Scan for the cell matching the given text and deliver its [x, y] coordinate at center. 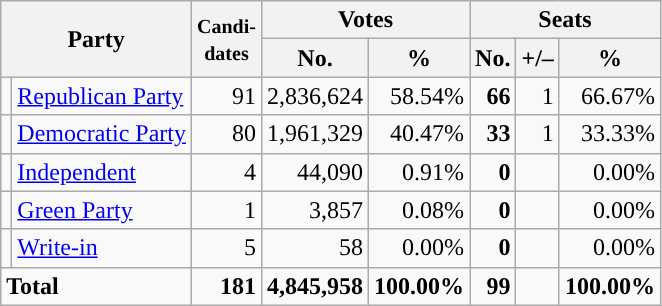
58.54% [420, 96]
33 [493, 134]
Write-in [102, 248]
66 [493, 96]
+/– [538, 58]
Party [96, 39]
181 [226, 286]
Democratic Party [102, 134]
2,836,624 [314, 96]
40.47% [420, 134]
99 [493, 286]
0.91% [420, 172]
Candi-dates [226, 39]
33.33% [610, 134]
Votes [365, 20]
44,090 [314, 172]
4 [226, 172]
91 [226, 96]
3,857 [314, 210]
Total [96, 286]
0.08% [420, 210]
80 [226, 134]
4,845,958 [314, 286]
66.67% [610, 96]
5 [226, 248]
Seats [566, 20]
58 [314, 248]
1,961,329 [314, 134]
Green Party [102, 210]
Independent [102, 172]
Republican Party [102, 96]
